Scan for the cell matching the given text and deliver its (X, Y) coordinate at center. 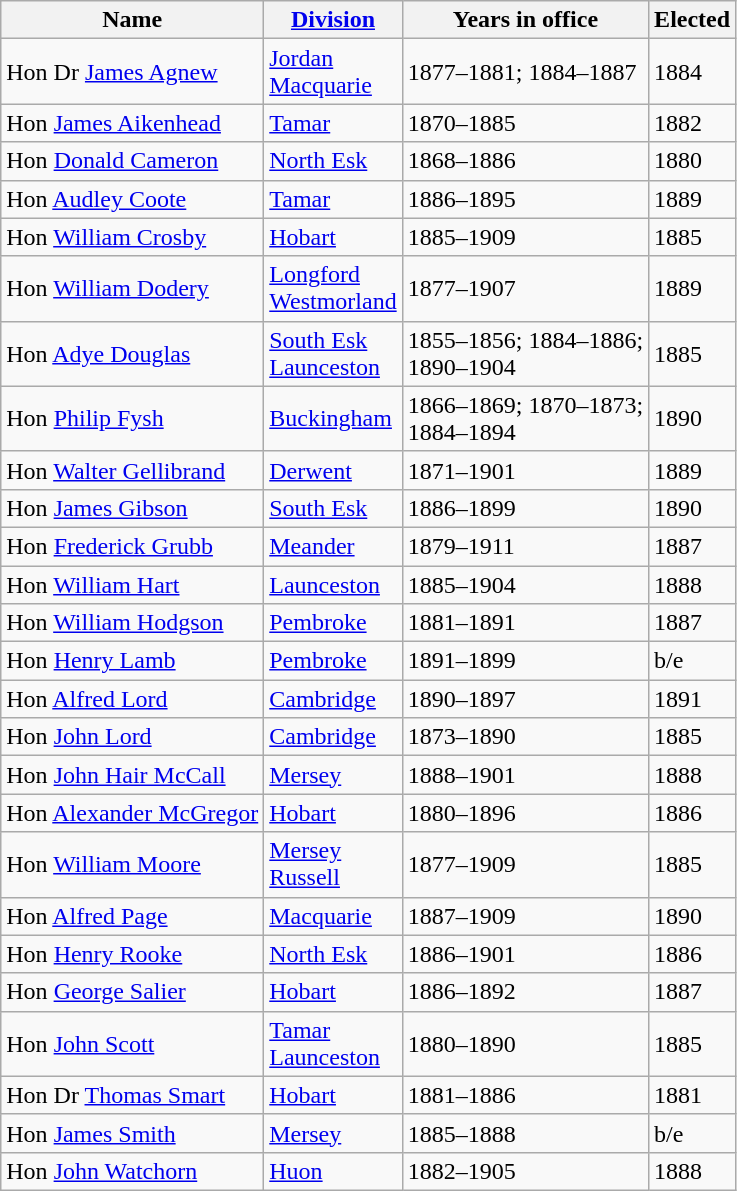
Huon (333, 1171)
Hon George Salier (132, 992)
Years in office (525, 20)
1884 (692, 72)
Hon Adye Douglas (132, 354)
Hon James Aikenhead (132, 123)
1886–1895 (525, 199)
South Esk (333, 508)
1881 (692, 1095)
1871–1901 (525, 470)
1881–1891 (525, 623)
1880–1896 (525, 813)
1887–1909 (525, 916)
LongfordWestmorland (333, 288)
TamarLaunceston (333, 1044)
Hon John Watchorn (132, 1171)
1885–1888 (525, 1133)
1881–1886 (525, 1095)
Buckingham (333, 418)
Hon James Smith (132, 1133)
Hon William Crosby (132, 237)
Hon William Hart (132, 585)
Hon John Lord (132, 737)
1873–1890 (525, 737)
1868–1886 (525, 161)
Hon William Dodery (132, 288)
Hon Dr Thomas Smart (132, 1095)
Name (132, 20)
1891–1899 (525, 661)
Hon Frederick Grubb (132, 546)
Hon John Hair McCall (132, 775)
1855–1856; 1884–1886;1890–1904 (525, 354)
Hon Henry Lamb (132, 661)
Hon Donald Cameron (132, 161)
Hon Alfred Lord (132, 699)
1888–1901 (525, 775)
Division (333, 20)
1885–1909 (525, 237)
Hon Alexander McGregor (132, 813)
1886–1892 (525, 992)
Hon Walter Gellibrand (132, 470)
1880 (692, 161)
1877–1909 (525, 864)
1882 (692, 123)
1866–1869; 1870–1873;1884–1894 (525, 418)
1886–1899 (525, 508)
1886–1901 (525, 954)
1890–1897 (525, 699)
Hon James Gibson (132, 508)
Hon Dr James Agnew (132, 72)
Hon John Scott (132, 1044)
Hon William Moore (132, 864)
Meander (333, 546)
MerseyRussell (333, 864)
South EskLaunceston (333, 354)
Hon Philip Fysh (132, 418)
Derwent (333, 470)
Launceston (333, 585)
Hon William Hodgson (132, 623)
Hon Henry Rooke (132, 954)
Hon Alfred Page (132, 916)
1877–1881; 1884–1887 (525, 72)
1885–1904 (525, 585)
1882–1905 (525, 1171)
1879–1911 (525, 546)
1877–1907 (525, 288)
JordanMacquarie (333, 72)
Macquarie (333, 916)
Elected (692, 20)
1891 (692, 699)
Hon Audley Coote (132, 199)
1870–1885 (525, 123)
1880–1890 (525, 1044)
